Output the (x, y) coordinate of the center of the cell containing the given text.  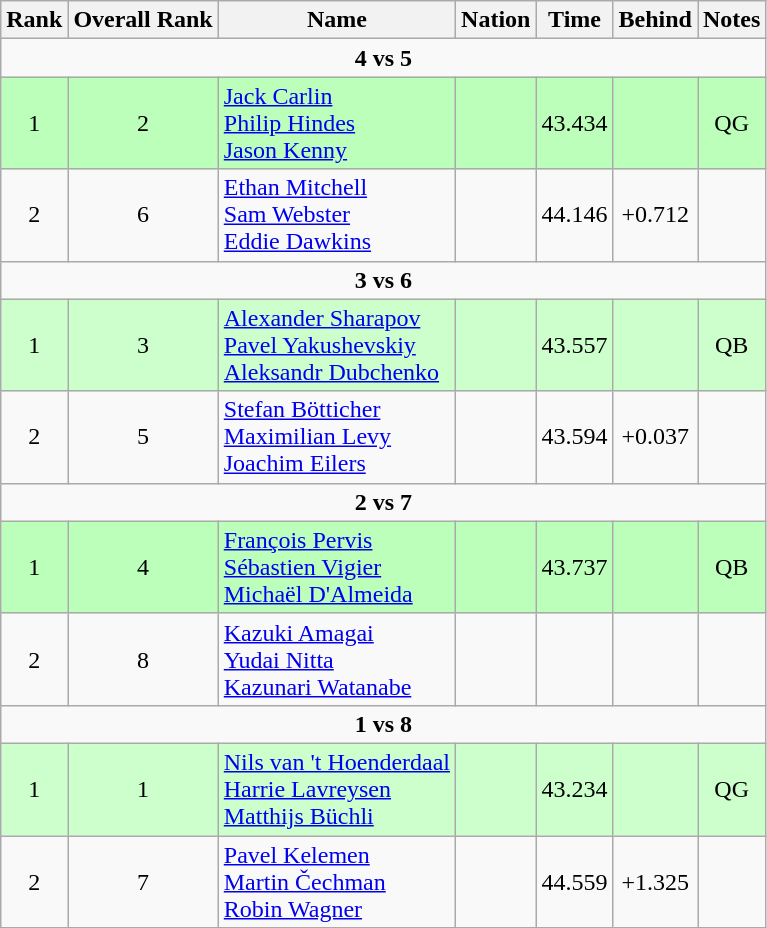
5 (143, 437)
+1.325 (655, 882)
+0.037 (655, 437)
Overall Rank (143, 20)
Name (336, 20)
Rank (34, 20)
43.234 (574, 789)
43.737 (574, 567)
Alexander SharapovPavel YakushevskiyAleksandr Dubchenko (336, 345)
43.434 (574, 123)
2 vs 7 (384, 502)
Nils van 't HoenderdaalHarrie LavreysenMatthijs Büchli (336, 789)
6 (143, 215)
Behind (655, 20)
Notes (732, 20)
3 (143, 345)
44.146 (574, 215)
3 vs 6 (384, 280)
8 (143, 659)
Time (574, 20)
43.594 (574, 437)
Kazuki AmagaiYudai NittaKazunari Watanabe (336, 659)
Jack CarlinPhilip HindesJason Kenny (336, 123)
7 (143, 882)
Pavel KelemenMartin ČechmanRobin Wagner (336, 882)
43.557 (574, 345)
44.559 (574, 882)
Stefan BötticherMaximilian LevyJoachim Eilers (336, 437)
1 vs 8 (384, 724)
François PervisSébastien VigierMichaël D'Almeida (336, 567)
+0.712 (655, 215)
Nation (496, 20)
4 vs 5 (384, 58)
4 (143, 567)
Ethan MitchellSam WebsterEddie Dawkins (336, 215)
